Locate the cell with the specified text and output its [X, Y] center coordinate. 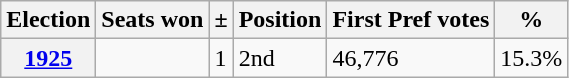
% [532, 20]
Position [280, 20]
First Pref votes [411, 20]
Election [48, 20]
1925 [48, 58]
2nd [280, 58]
46,776 [411, 58]
1 [221, 58]
15.3% [532, 58]
Seats won [152, 20]
± [221, 20]
